Detect which cell encompasses the target text, then output its [X, Y] center coordinate. 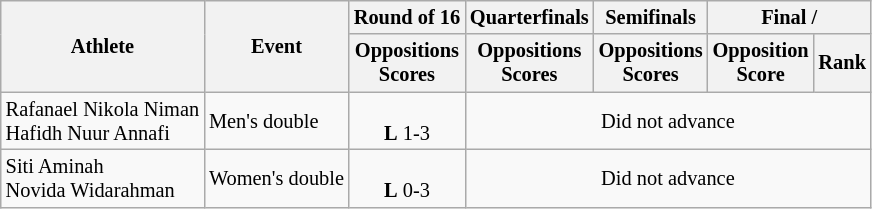
Siti AminahNovida Widarahman [102, 178]
OppositionScore [761, 63]
Women's double [276, 178]
Athlete [102, 46]
Final / [790, 17]
Round of 16 [407, 17]
L 0-3 [407, 178]
Rafanael Nikola NimanHafidh Nuur Annafi [102, 121]
Men's double [276, 121]
Quarterfinals [530, 17]
Semifinals [651, 17]
L 1-3 [407, 121]
Event [276, 46]
Rank [842, 63]
